Scan for the cell matching the given text and deliver its (X, Y) coordinate at center. 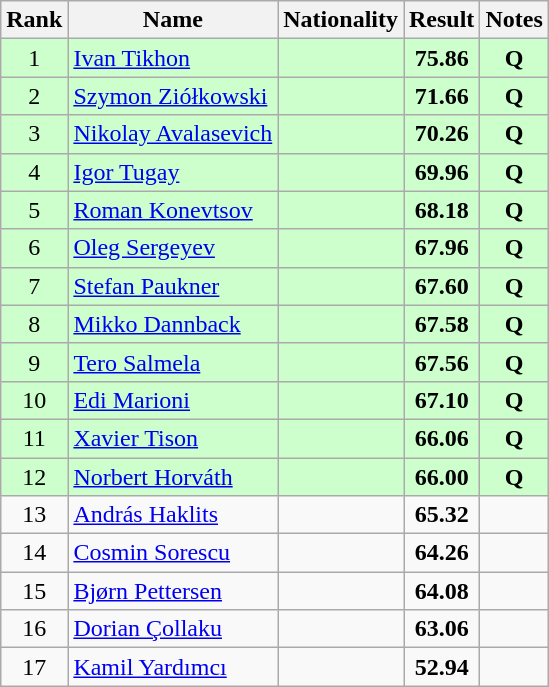
Norbert Horváth (173, 477)
75.86 (442, 58)
66.00 (442, 477)
13 (34, 515)
16 (34, 629)
12 (34, 477)
10 (34, 400)
67.60 (442, 286)
5 (34, 210)
65.32 (442, 515)
Xavier Tison (173, 438)
Notes (514, 20)
6 (34, 248)
Dorian Çollaku (173, 629)
9 (34, 362)
Bjørn Pettersen (173, 591)
Nationality (341, 20)
Tero Salmela (173, 362)
67.96 (442, 248)
64.26 (442, 553)
2 (34, 96)
7 (34, 286)
64.08 (442, 591)
Edi Marioni (173, 400)
Roman Konevtsov (173, 210)
Szymon Ziółkowski (173, 96)
Kamil Yardımcı (173, 667)
Igor Tugay (173, 172)
4 (34, 172)
69.96 (442, 172)
Mikko Dannback (173, 324)
63.06 (442, 629)
66.06 (442, 438)
11 (34, 438)
Rank (34, 20)
Name (173, 20)
3 (34, 134)
52.94 (442, 667)
András Haklits (173, 515)
14 (34, 553)
67.58 (442, 324)
Cosmin Sorescu (173, 553)
Stefan Paukner (173, 286)
67.10 (442, 400)
71.66 (442, 96)
67.56 (442, 362)
Oleg Sergeyev (173, 248)
70.26 (442, 134)
Ivan Tikhon (173, 58)
Result (442, 20)
8 (34, 324)
1 (34, 58)
15 (34, 591)
68.18 (442, 210)
Nikolay Avalasevich (173, 134)
17 (34, 667)
